Detect which cell encompasses the target text, then output its [x, y] center coordinate. 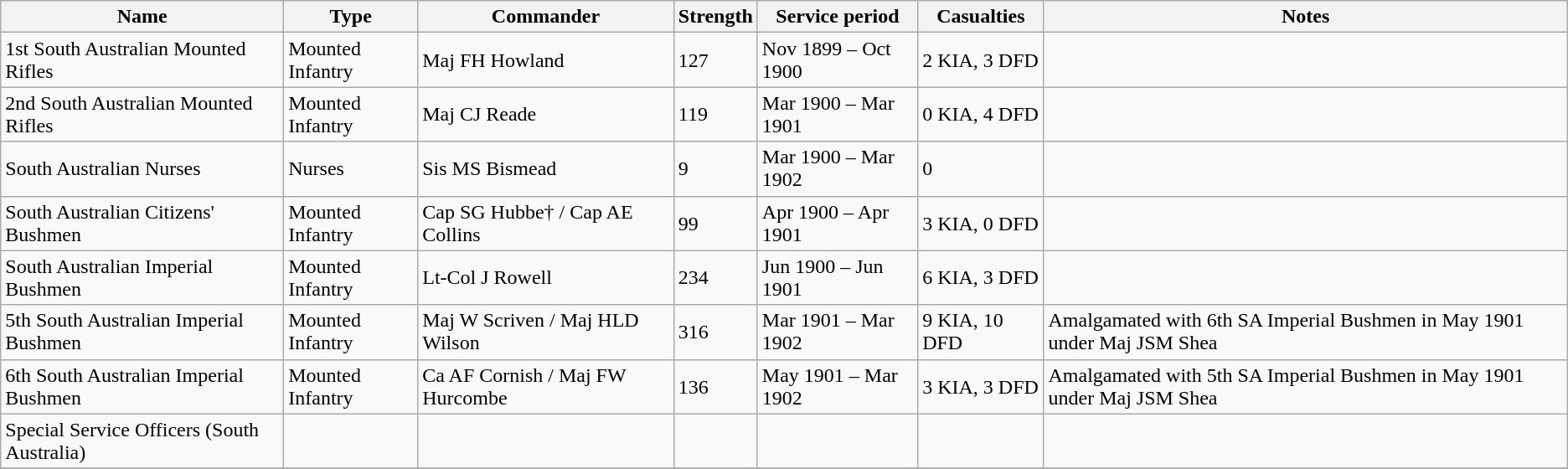
Mar 1900 – Mar 1901 [838, 114]
3 KIA, 3 DFD [981, 387]
Special Service Officers (South Australia) [142, 441]
South Australian Citizens' Bushmen [142, 223]
5th South Australian Imperial Bushmen [142, 332]
6 KIA, 3 DFD [981, 278]
Apr 1900 – Apr 1901 [838, 223]
May 1901 – Mar 1902 [838, 387]
Cap SG Hubbe† / Cap AE Collins [546, 223]
119 [715, 114]
Name [142, 17]
South Australian Nurses [142, 169]
9 [715, 169]
99 [715, 223]
Commander [546, 17]
Type [351, 17]
234 [715, 278]
South Australian Imperial Bushmen [142, 278]
136 [715, 387]
Notes [1305, 17]
2nd South Australian Mounted Rifles [142, 114]
Maj CJ Reade [546, 114]
Nov 1899 – Oct 1900 [838, 60]
2 KIA, 3 DFD [981, 60]
Amalgamated with 6th SA Imperial Bushmen in May 1901 under Maj JSM Shea [1305, 332]
1st South Australian Mounted Rifles [142, 60]
Mar 1901 – Mar 1902 [838, 332]
0 KIA, 4 DFD [981, 114]
9 KIA, 10 DFD [981, 332]
Strength [715, 17]
Service period [838, 17]
3 KIA, 0 DFD [981, 223]
Casualties [981, 17]
Ca AF Cornish / Maj FW Hurcombe [546, 387]
Mar 1900 – Mar 1902 [838, 169]
316 [715, 332]
Nurses [351, 169]
Lt-Col J Rowell [546, 278]
Jun 1900 – Jun 1901 [838, 278]
6th South Australian Imperial Bushmen [142, 387]
Maj FH Howland [546, 60]
127 [715, 60]
0 [981, 169]
Sis MS Bismead [546, 169]
Amalgamated with 5th SA Imperial Bushmen in May 1901 under Maj JSM Shea [1305, 387]
Maj W Scriven / Maj HLD Wilson [546, 332]
